From the cell containing the given text, extract its center point as [X, Y] coordinate. 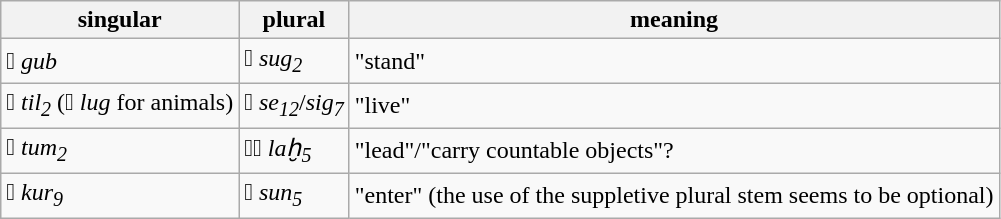
𒁺 gub [120, 61]
"live" [674, 105]
𒁻 sug2 [294, 61]
𒅊 se12/sig7 [294, 105]
singular [120, 20]
plural [294, 20]
𒆭 kur9 [120, 195]
"enter" (the use of the suppletive plural stem seems to be optional) [674, 195]
meaning [674, 20]
"stand" [674, 61]
𒁔 sun5 [294, 195]
𒁺 tum2 [120, 151]
𒋾 til2 (𒇻 lug for animals) [120, 105]
𒁺𒁺 laḫ5 [294, 151]
"lead"/"carry countable objects"? [674, 151]
